Return (X, Y) of the center of cell containing provided text 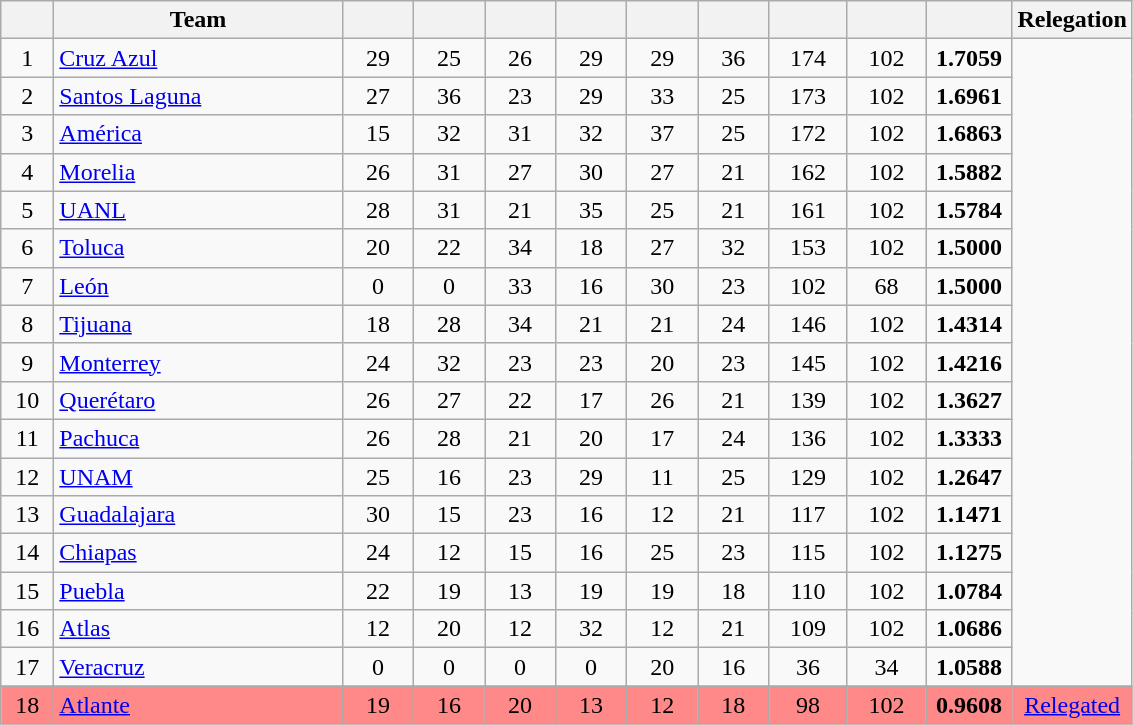
América (198, 134)
Cruz Azul (198, 58)
162 (808, 172)
1.6961 (969, 96)
Veracruz (198, 667)
1.2647 (969, 477)
139 (808, 400)
174 (808, 58)
1.0784 (969, 591)
117 (808, 515)
Relegation (1072, 20)
1.3627 (969, 400)
35 (592, 210)
Puebla (198, 591)
5 (28, 210)
Chiapas (198, 553)
0.9608 (969, 705)
37 (662, 134)
68 (886, 286)
9 (28, 362)
14 (28, 553)
7 (28, 286)
6 (28, 248)
Tijuana (198, 324)
136 (808, 438)
Guadalajara (198, 515)
153 (808, 248)
161 (808, 210)
4 (28, 172)
León (198, 286)
1.6863 (969, 134)
2 (28, 96)
Toluca (198, 248)
1.0686 (969, 629)
Querétaro (198, 400)
1.5882 (969, 172)
1.1275 (969, 553)
UANL (198, 210)
1.7059 (969, 58)
Morelia (198, 172)
1.4314 (969, 324)
109 (808, 629)
1.1471 (969, 515)
10 (28, 400)
129 (808, 477)
Team (198, 20)
115 (808, 553)
Relegated (1072, 705)
146 (808, 324)
8 (28, 324)
173 (808, 96)
98 (808, 705)
110 (808, 591)
1.4216 (969, 362)
Santos Laguna (198, 96)
1.5784 (969, 210)
1.0588 (969, 667)
UNAM (198, 477)
145 (808, 362)
1.3333 (969, 438)
172 (808, 134)
Monterrey (198, 362)
Atlas (198, 629)
Atlante (198, 705)
3 (28, 134)
1 (28, 58)
Pachuca (198, 438)
